Capture the cell that displays the provided text and extract its [X, Y] central coordinate. 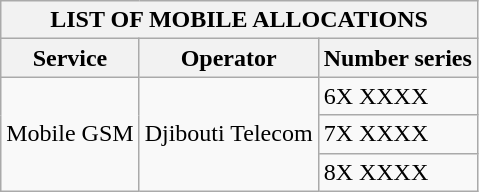
Djibouti Telecom [228, 134]
Operator [228, 58]
8X XXXX [398, 172]
LIST OF MOBILE ALLOCATIONS [240, 20]
6X XXXX [398, 96]
Mobile GSM [70, 134]
Number series [398, 58]
Service [70, 58]
7X XXXX [398, 134]
